Extract the (x, y) coordinate from the center of the cell holding the provided text.  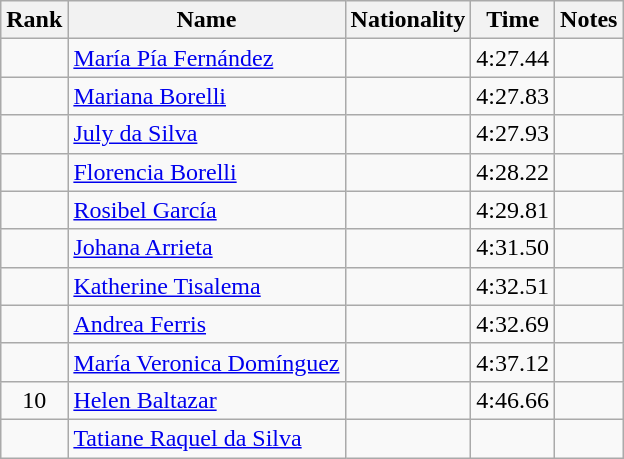
4:27.44 (513, 58)
Andrea Ferris (206, 324)
Time (513, 20)
4:46.66 (513, 400)
Mariana Borelli (206, 96)
Rosibel García (206, 210)
Tatiane Raquel da Silva (206, 438)
Katherine Tisalema (206, 286)
Helen Baltazar (206, 400)
Rank (34, 20)
4:28.22 (513, 172)
July da Silva (206, 134)
Florencia Borelli (206, 172)
María Veronica Domínguez (206, 362)
Johana Arrieta (206, 248)
Name (206, 20)
Notes (589, 20)
10 (34, 400)
4:31.50 (513, 248)
4:32.51 (513, 286)
Nationality (408, 20)
4:27.83 (513, 96)
4:37.12 (513, 362)
4:32.69 (513, 324)
María Pía Fernández (206, 58)
4:29.81 (513, 210)
4:27.93 (513, 134)
